Pinpoint the cell where the given text exists, returning its [X, Y] midpoint coordinate. 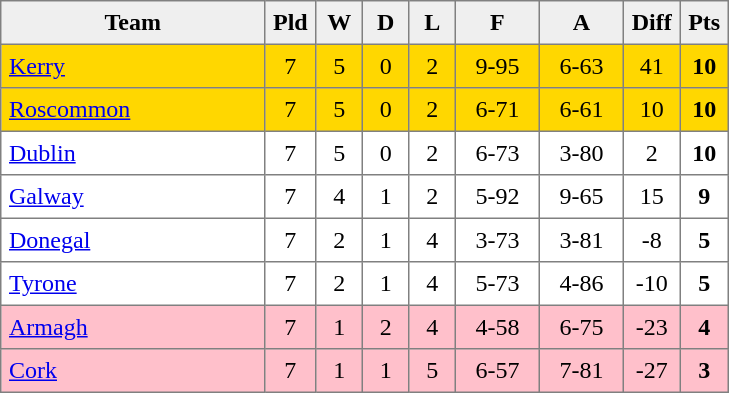
3-80 [581, 153]
-27 [651, 371]
L [432, 23]
Roscommon [133, 110]
4-58 [497, 327]
6-75 [581, 327]
-8 [651, 240]
9 [704, 197]
Cork [133, 371]
Armagh [133, 327]
W [339, 23]
Kerry [133, 66]
9-95 [497, 66]
Donegal [133, 240]
15 [651, 197]
3-73 [497, 240]
D [385, 23]
Team [133, 23]
6-57 [497, 371]
F [497, 23]
7-81 [581, 371]
5-73 [497, 284]
6-63 [581, 66]
A [581, 23]
Diff [651, 23]
6-61 [581, 110]
Dublin [133, 153]
41 [651, 66]
Galway [133, 197]
4-86 [581, 284]
Pld [290, 23]
-23 [651, 327]
6-73 [497, 153]
5-92 [497, 197]
3-81 [581, 240]
3 [704, 371]
-10 [651, 284]
9-65 [581, 197]
Tyrone [133, 284]
6-71 [497, 110]
Pts [704, 23]
